Locate the cell with the specified text and output its [x, y] center coordinate. 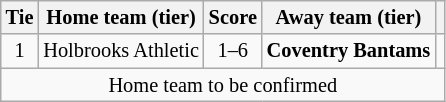
Home team to be confirmed [223, 85]
Coventry Bantams [348, 51]
Holbrooks Athletic [120, 51]
1–6 [233, 51]
Home team (tier) [120, 17]
Score [233, 17]
1 [20, 51]
Tie [20, 17]
Away team (tier) [348, 17]
